Determine the (X, Y) coordinate at the center of the cell enclosing the given text.  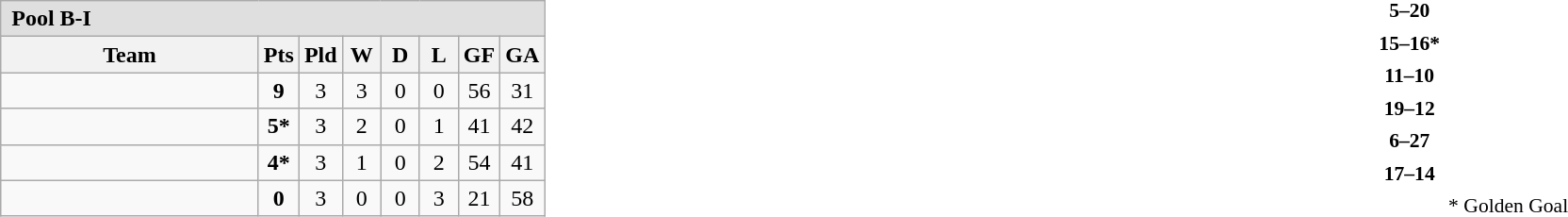
W (362, 55)
Pool B-I (273, 19)
4* (279, 162)
L (439, 55)
54 (479, 162)
11–10 (1410, 76)
21 (479, 198)
9 (279, 91)
Pld (320, 55)
D (400, 55)
19–12 (1410, 108)
Team (130, 55)
17–14 (1410, 174)
Pts (279, 55)
GF (479, 55)
5* (279, 126)
42 (522, 126)
58 (522, 198)
GA (522, 55)
56 (479, 91)
6–27 (1410, 142)
15–16* (1410, 43)
31 (522, 91)
